Capture the cell that displays the provided text and extract its [X, Y] central coordinate. 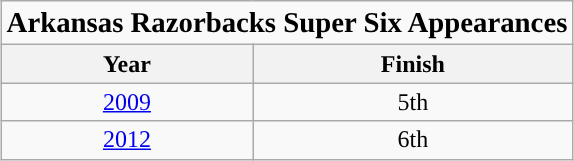
Year [127, 64]
5th [413, 102]
Finish [413, 64]
6th [413, 140]
Arkansas Razorbacks Super Six Appearances [287, 23]
2012 [127, 140]
2009 [127, 102]
